Pinpoint the cell where the given text exists, returning its (X, Y) midpoint coordinate. 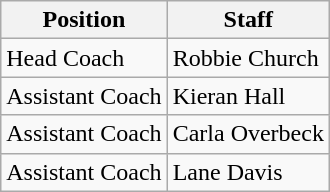
Head Coach (84, 58)
Staff (248, 20)
Kieran Hall (248, 96)
Lane Davis (248, 172)
Robbie Church (248, 58)
Carla Overbeck (248, 134)
Position (84, 20)
